Search for the cell housing the specified text and yield its [x, y] center coordinate. 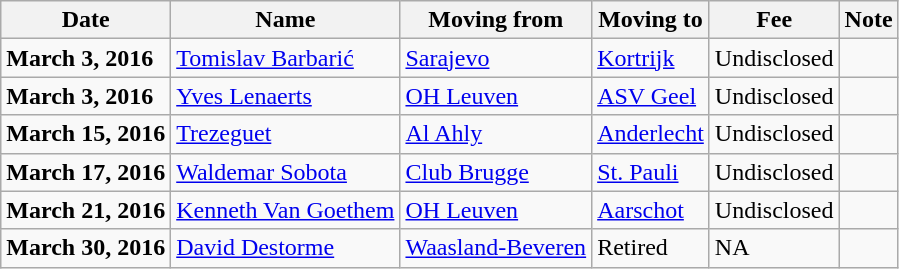
Date [86, 20]
March 21, 2016 [86, 210]
Yves Lenaerts [286, 96]
Trezeguet [286, 134]
Moving from [496, 20]
Sarajevo [496, 58]
Note [868, 20]
Kenneth Van Goethem [286, 210]
David Destorme [286, 248]
Waasland-Beveren [496, 248]
March 15, 2016 [86, 134]
March 17, 2016 [86, 172]
Fee [774, 20]
Kortrijk [651, 58]
Aarschot [651, 210]
St. Pauli [651, 172]
Club Brugge [496, 172]
Waldemar Sobota [286, 172]
Retired [651, 248]
Moving to [651, 20]
ASV Geel [651, 96]
Anderlecht [651, 134]
Al Ahly [496, 134]
NA [774, 248]
Name [286, 20]
March 30, 2016 [86, 248]
Tomislav Barbarić [286, 58]
